From the cell containing the given text, extract its center point as (x, y) coordinate. 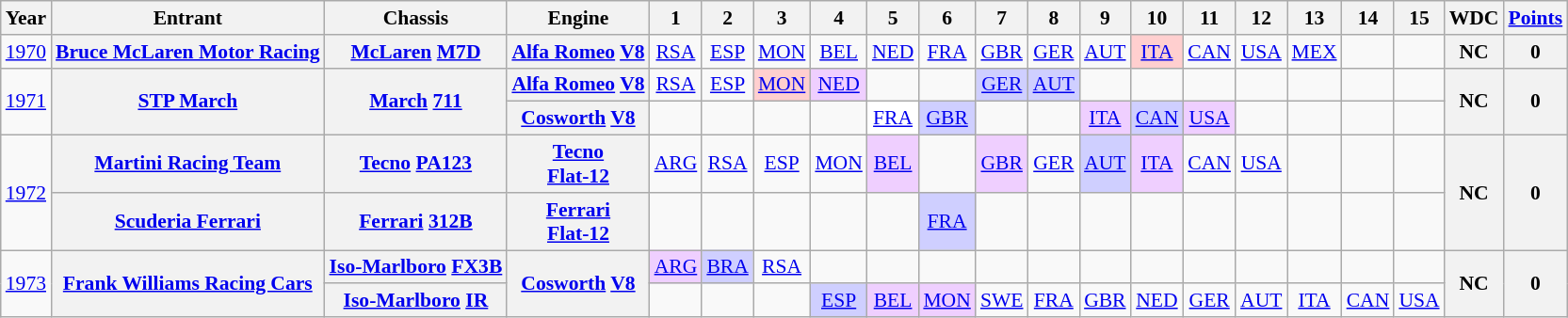
14 (1368, 18)
8 (1054, 18)
9 (1106, 18)
10 (1157, 18)
Ferrari 312B (416, 222)
STP March (187, 102)
BRA (727, 267)
SWE (1002, 301)
Chassis (416, 18)
1971 (26, 102)
11 (1209, 18)
4 (838, 18)
Martini Racing Team (187, 164)
Frank Williams Racing Cars (187, 284)
Year (26, 18)
5 (893, 18)
TecnoFlat-12 (578, 164)
1972 (26, 193)
Iso-Marlboro IR (416, 301)
2 (727, 18)
Tecno PA123 (416, 164)
Iso-Marlboro FX3B (416, 267)
Entrant (187, 18)
Scuderia Ferrari (187, 222)
March 711 (416, 102)
FerrariFlat-12 (578, 222)
6 (947, 18)
7 (1002, 18)
1973 (26, 284)
Engine (578, 18)
3 (782, 18)
Bruce McLaren Motor Racing (187, 52)
MEX (1314, 52)
12 (1261, 18)
1970 (26, 52)
1 (676, 18)
WDC (1475, 18)
15 (1418, 18)
Points (1536, 18)
13 (1314, 18)
McLaren M7D (416, 52)
